Return the (X, Y) coordinate for the center point of the cell that contains the specified text.  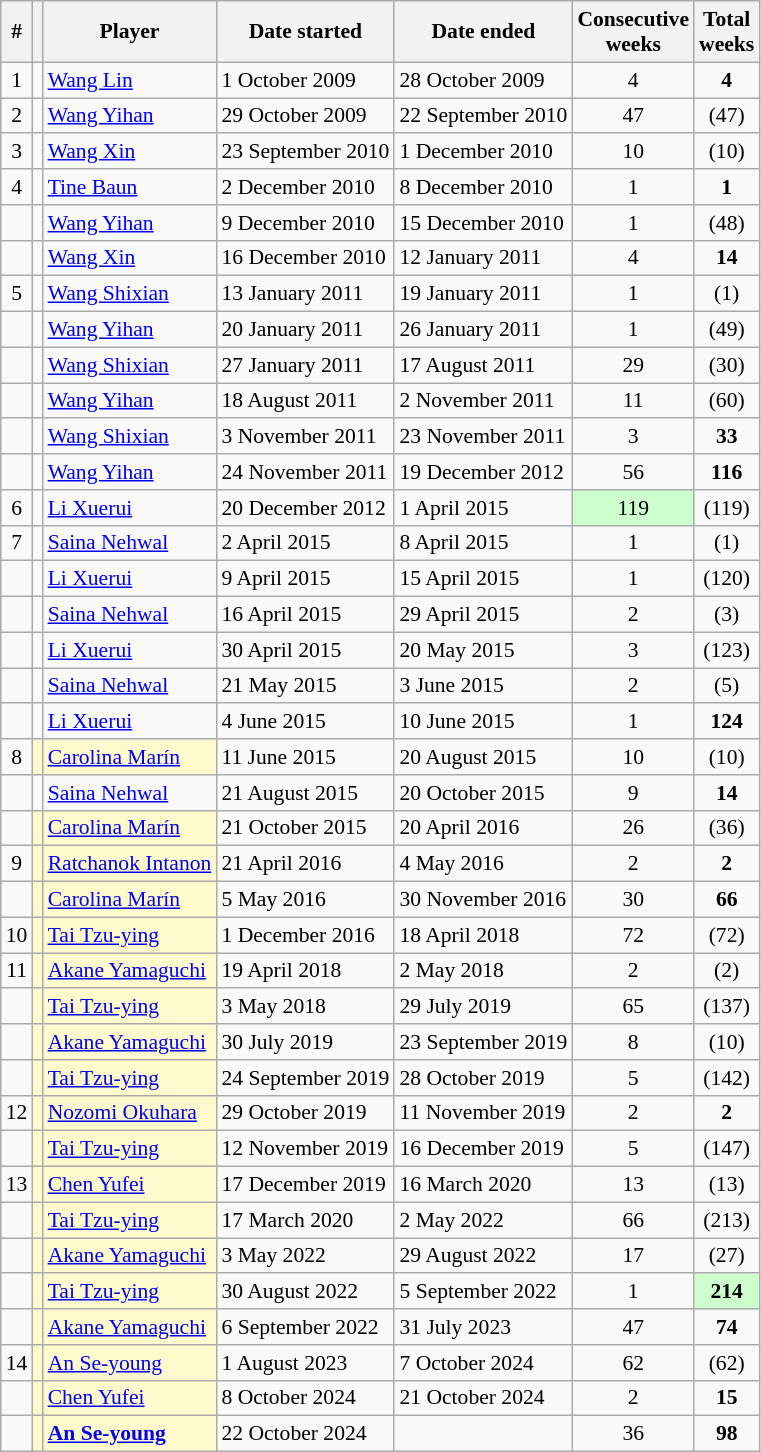
(48) (726, 223)
24 September 2019 (305, 1078)
(137) (726, 1007)
19 April 2018 (305, 971)
(5) (726, 686)
12 November 2019 (305, 1149)
21 August 2015 (305, 793)
Ratchanok Intanon (130, 864)
29 October 2009 (305, 116)
12 (17, 1113)
(213) (726, 1220)
1 October 2009 (305, 80)
Tine Baun (130, 187)
(62) (726, 1363)
2 May 2022 (483, 1220)
11 November 2019 (483, 1113)
28 October 2009 (483, 80)
116 (726, 472)
Consecutiveweeks (633, 32)
7 (17, 543)
56 (633, 472)
30 July 2019 (305, 1042)
30 April 2015 (305, 650)
98 (726, 1434)
19 December 2012 (483, 472)
74 (726, 1327)
(72) (726, 935)
6 (17, 508)
(3) (726, 615)
27 January 2011 (305, 365)
26 January 2011 (483, 330)
(27) (726, 1256)
10 June 2015 (483, 722)
Wang Lin (130, 80)
124 (726, 722)
23 November 2011 (483, 437)
# (17, 32)
4 June 2015 (305, 722)
6 September 2022 (305, 1327)
2 April 2015 (305, 543)
20 May 2015 (483, 650)
9 December 2010 (305, 223)
(120) (726, 579)
36 (633, 1434)
(147) (726, 1149)
2 May 2018 (483, 971)
22 October 2024 (305, 1434)
16 December 2010 (305, 258)
1 August 2023 (305, 1363)
7 October 2024 (483, 1363)
9 April 2015 (305, 579)
20 April 2016 (483, 828)
3 June 2015 (483, 686)
23 September 2019 (483, 1042)
23 September 2010 (305, 152)
8 April 2015 (483, 543)
18 August 2011 (305, 401)
Date ended (483, 32)
30 November 2016 (483, 900)
21 April 2016 (305, 864)
(142) (726, 1078)
Totalweeks (726, 32)
(123) (726, 650)
(36) (726, 828)
19 January 2011 (483, 294)
29 August 2022 (483, 1256)
Player (130, 32)
1 December 2016 (305, 935)
2 November 2011 (483, 401)
30 August 2022 (305, 1292)
22 September 2010 (483, 116)
17 December 2019 (305, 1185)
Nozomi Okuhara (130, 1113)
4 May 2016 (483, 864)
20 January 2011 (305, 330)
21 October 2015 (305, 828)
3 November 2011 (305, 437)
72 (633, 935)
13 January 2011 (305, 294)
30 (633, 900)
15 December 2010 (483, 223)
17 March 2020 (305, 1220)
3 May 2022 (305, 1256)
11 June 2015 (305, 757)
18 April 2018 (483, 935)
(60) (726, 401)
15 (726, 1398)
5 September 2022 (483, 1292)
16 April 2015 (305, 615)
1 April 2015 (483, 508)
8 October 2024 (305, 1398)
24 November 2011 (305, 472)
33 (726, 437)
29 October 2019 (305, 1113)
119 (633, 508)
62 (633, 1363)
12 January 2011 (483, 258)
26 (633, 828)
15 April 2015 (483, 579)
8 December 2010 (483, 187)
65 (633, 1007)
5 May 2016 (305, 900)
16 March 2020 (483, 1185)
(13) (726, 1185)
(47) (726, 116)
21 October 2024 (483, 1398)
29 July 2019 (483, 1007)
16 December 2019 (483, 1149)
17 August 2011 (483, 365)
2 December 2010 (305, 187)
(49) (726, 330)
Date started (305, 32)
214 (726, 1292)
31 July 2023 (483, 1327)
20 October 2015 (483, 793)
1 December 2010 (483, 152)
17 (633, 1256)
20 December 2012 (305, 508)
(30) (726, 365)
(2) (726, 971)
21 May 2015 (305, 686)
20 August 2015 (483, 757)
29 April 2015 (483, 615)
(119) (726, 508)
29 (633, 365)
3 May 2018 (305, 1007)
28 October 2019 (483, 1078)
